Extract the (X, Y) coordinate from the center of the cell holding the provided text.  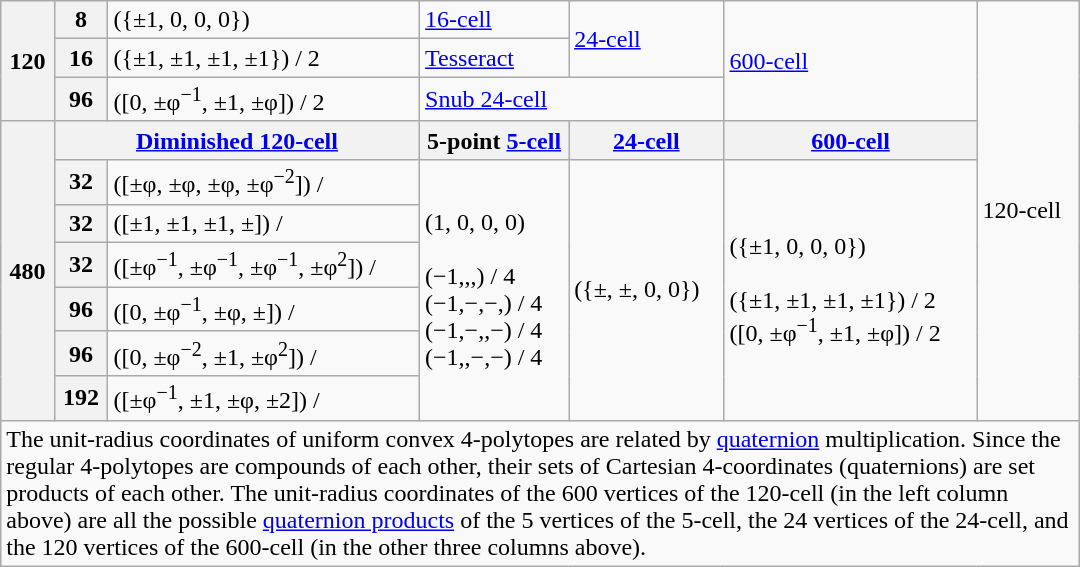
Diminished 120-cell (236, 140)
192 (81, 398)
([±φ−1, ±1, ±φ, ±2]) / (264, 398)
({±, ±, 0, 0}) (646, 290)
({±1, 0, 0, 0})({±1, ±1, ±1, ±1}) / 2 ([0, ±φ−1, ±1, ±φ]) / 2 (850, 290)
([0, ±φ−2, ±1, ±φ2]) / (264, 354)
([±1, ±1, ±1, ±]) / (264, 223)
120-cell (1028, 211)
Tesseract (494, 58)
([±φ, ±φ, ±φ, ±φ−2]) / (264, 182)
8 (81, 20)
(1, 0, 0, 0)(−1,,,) / 4 (−1,−,−,) / 4 (−1,−,,−) / 4 (−1,,−,−) / 4 (494, 290)
120 (28, 62)
Snub 24-cell (572, 100)
({±1, 0, 0, 0}) (264, 20)
({±1, ±1, ±1, ±1}) / 2 (264, 58)
([0, ±φ−1, ±φ, ±]) / (264, 310)
5-point 5-cell (494, 140)
16 (81, 58)
480 (28, 270)
([0, ±φ−1, ±1, ±φ]) / 2 (264, 100)
([±φ−1, ±φ−1, ±φ−1, ±φ2]) / (264, 264)
16-cell (494, 20)
